Detect which cell encompasses the target text, then output its [X, Y] center coordinate. 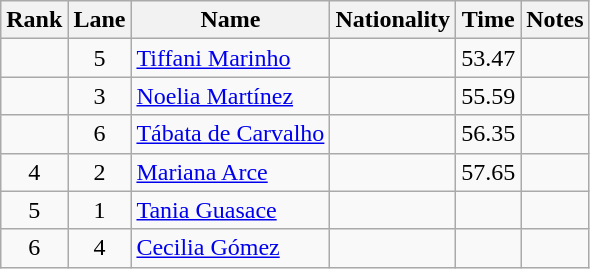
Cecilia Gómez [230, 248]
53.47 [488, 58]
Mariana Arce [230, 172]
55.59 [488, 96]
1 [100, 210]
Nationality [393, 20]
57.65 [488, 172]
Tiffani Marinho [230, 58]
Time [488, 20]
Rank [34, 20]
2 [100, 172]
Lane [100, 20]
56.35 [488, 134]
Tábata de Carvalho [230, 134]
Notes [555, 20]
Tania Guasace [230, 210]
Noelia Martínez [230, 96]
3 [100, 96]
Name [230, 20]
